From the cell containing the given text, extract its center point as (x, y) coordinate. 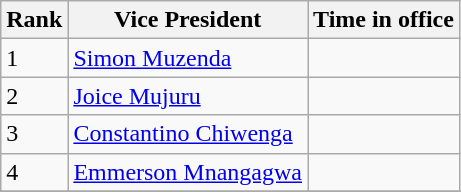
Joice Mujuru (188, 96)
4 (34, 172)
1 (34, 58)
Vice President (188, 20)
2 (34, 96)
3 (34, 134)
Constantino Chiwenga (188, 134)
Emmerson Mnangagwa (188, 172)
Time in office (384, 20)
Simon Muzenda (188, 58)
Rank (34, 20)
